For the text-containing cell, return its midpoint in (X, Y) coordinate format. 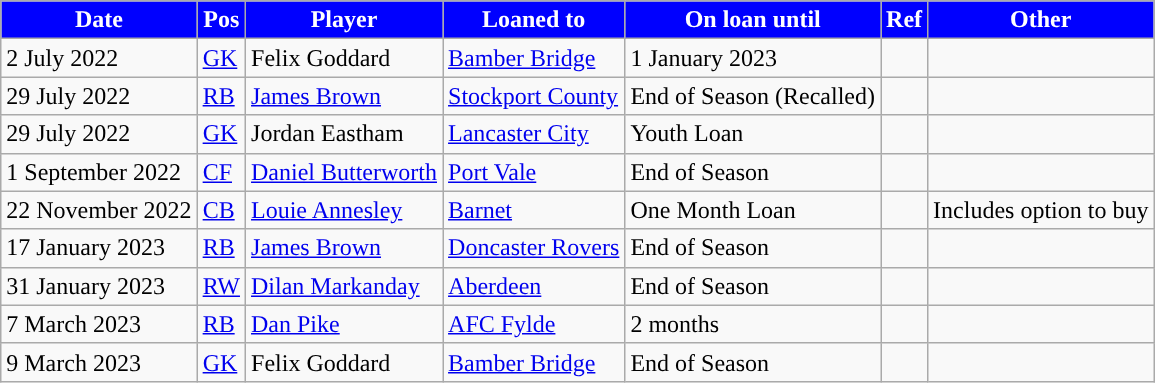
Louie Annesley (344, 210)
9 March 2023 (99, 362)
22 November 2022 (99, 210)
1 January 2023 (753, 58)
On loan until (753, 20)
1 September 2022 (99, 172)
Barnet (534, 210)
Other (1041, 20)
Loaned to (534, 20)
Lancaster City (534, 134)
Daniel Butterworth (344, 172)
2 July 2022 (99, 58)
Player (344, 20)
One Month Loan (753, 210)
Date (99, 20)
CF (221, 172)
Port Vale (534, 172)
End of Season (Recalled) (753, 96)
Youth Loan (753, 134)
CB (221, 210)
Dilan Markanday (344, 286)
7 March 2023 (99, 324)
Includes option to buy (1041, 210)
Pos (221, 20)
Stockport County (534, 96)
17 January 2023 (99, 248)
Doncaster Rovers (534, 248)
Dan Pike (344, 324)
RW (221, 286)
AFC Fylde (534, 324)
Jordan Eastham (344, 134)
31 January 2023 (99, 286)
2 months (753, 324)
Ref (904, 20)
Aberdeen (534, 286)
